Locate the cell with the specified text and output its (X, Y) center coordinate. 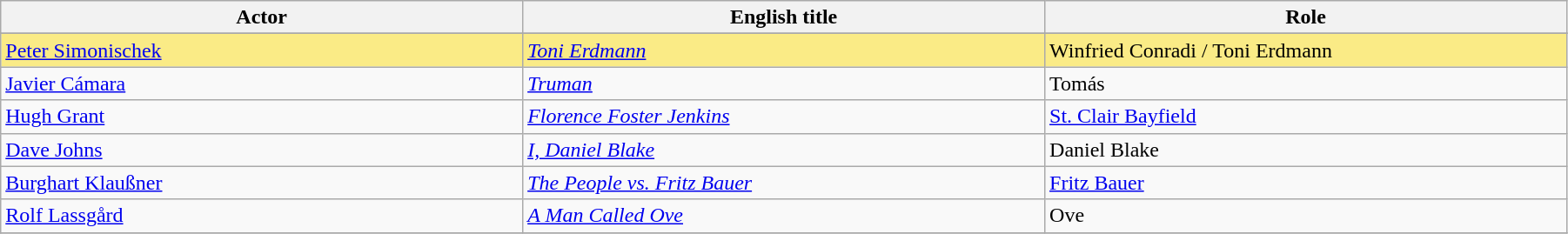
Actor (262, 17)
Javier Cámara (262, 84)
Burghart Klaußner (262, 183)
English title (784, 17)
Daniel Blake (1306, 150)
Toni Erdmann (784, 50)
Dave Johns (262, 150)
Truman (784, 84)
Florence Foster Jenkins (784, 117)
St. Clair Bayfield (1306, 117)
Tomás (1306, 84)
Rolf Lassgård (262, 216)
The People vs. Fritz Bauer (784, 183)
I, Daniel Blake (784, 150)
A Man Called Ove (784, 216)
Role (1306, 17)
Ove (1306, 216)
Winfried Conradi / Toni Erdmann (1306, 50)
Hugh Grant (262, 117)
Fritz Bauer (1306, 183)
Peter Simonischek (262, 50)
